Detect which cell encompasses the target text, then output its [X, Y] center coordinate. 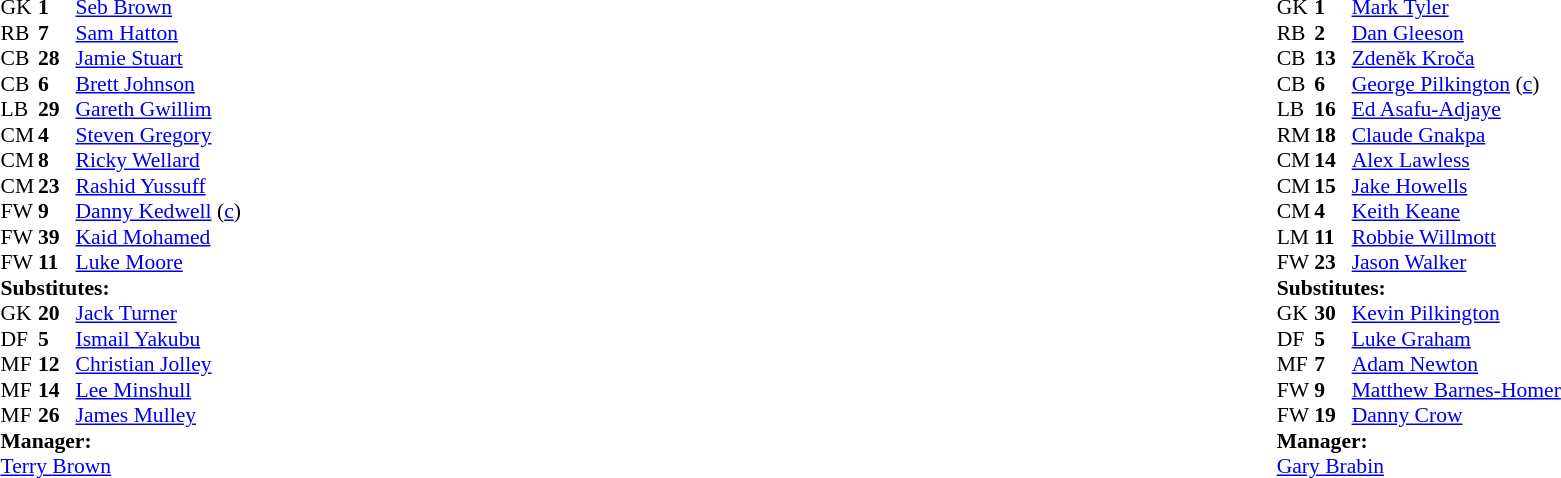
Gareth Gwillim [158, 109]
Luke Graham [1456, 339]
16 [1333, 109]
Ismail Yakubu [158, 339]
Steven Gregory [158, 135]
29 [57, 109]
Rashid Yussuff [158, 186]
Lee Minshull [158, 390]
Sam Hatton [158, 33]
12 [57, 365]
Ricky Wellard [158, 161]
Dan Gleeson [1456, 33]
39 [57, 237]
Danny Crow [1456, 415]
20 [57, 313]
Ed Asafu-Adjaye [1456, 109]
Robbie Willmott [1456, 237]
Jamie Stuart [158, 59]
Keith Keane [1456, 211]
LM [1296, 237]
Jason Walker [1456, 263]
George Pilkington (c) [1456, 84]
13 [1333, 59]
Jack Turner [158, 313]
Danny Kedwell (c) [158, 211]
Adam Newton [1456, 365]
Brett Johnson [158, 84]
Kaid Mohamed [158, 237]
19 [1333, 415]
30 [1333, 313]
Jake Howells [1456, 186]
Matthew Barnes-Homer [1456, 390]
18 [1333, 135]
Zdeněk Kroča [1456, 59]
28 [57, 59]
26 [57, 415]
Alex Lawless [1456, 161]
Christian Jolley [158, 365]
Claude Gnakpa [1456, 135]
15 [1333, 186]
8 [57, 161]
RM [1296, 135]
2 [1333, 33]
James Mulley [158, 415]
Luke Moore [158, 263]
Kevin Pilkington [1456, 313]
